Search for the cell housing the specified text and yield its (x, y) center coordinate. 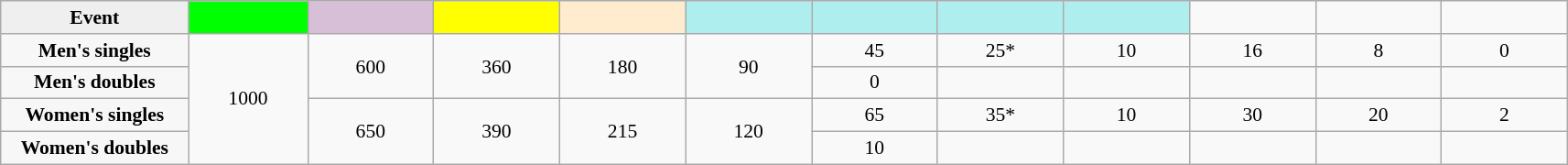
390 (497, 132)
600 (371, 66)
25* (1000, 50)
20 (1379, 115)
215 (622, 132)
35* (1000, 115)
16 (1252, 50)
180 (622, 66)
360 (497, 66)
65 (874, 115)
Men's singles (95, 50)
1000 (248, 99)
Women's singles (95, 115)
30 (1252, 115)
90 (749, 66)
45 (874, 50)
Women's doubles (95, 148)
120 (749, 132)
2 (1505, 115)
Men's doubles (95, 82)
Event (95, 17)
650 (371, 132)
8 (1379, 50)
